Locate the cell with the specified text and output its (x, y) center coordinate. 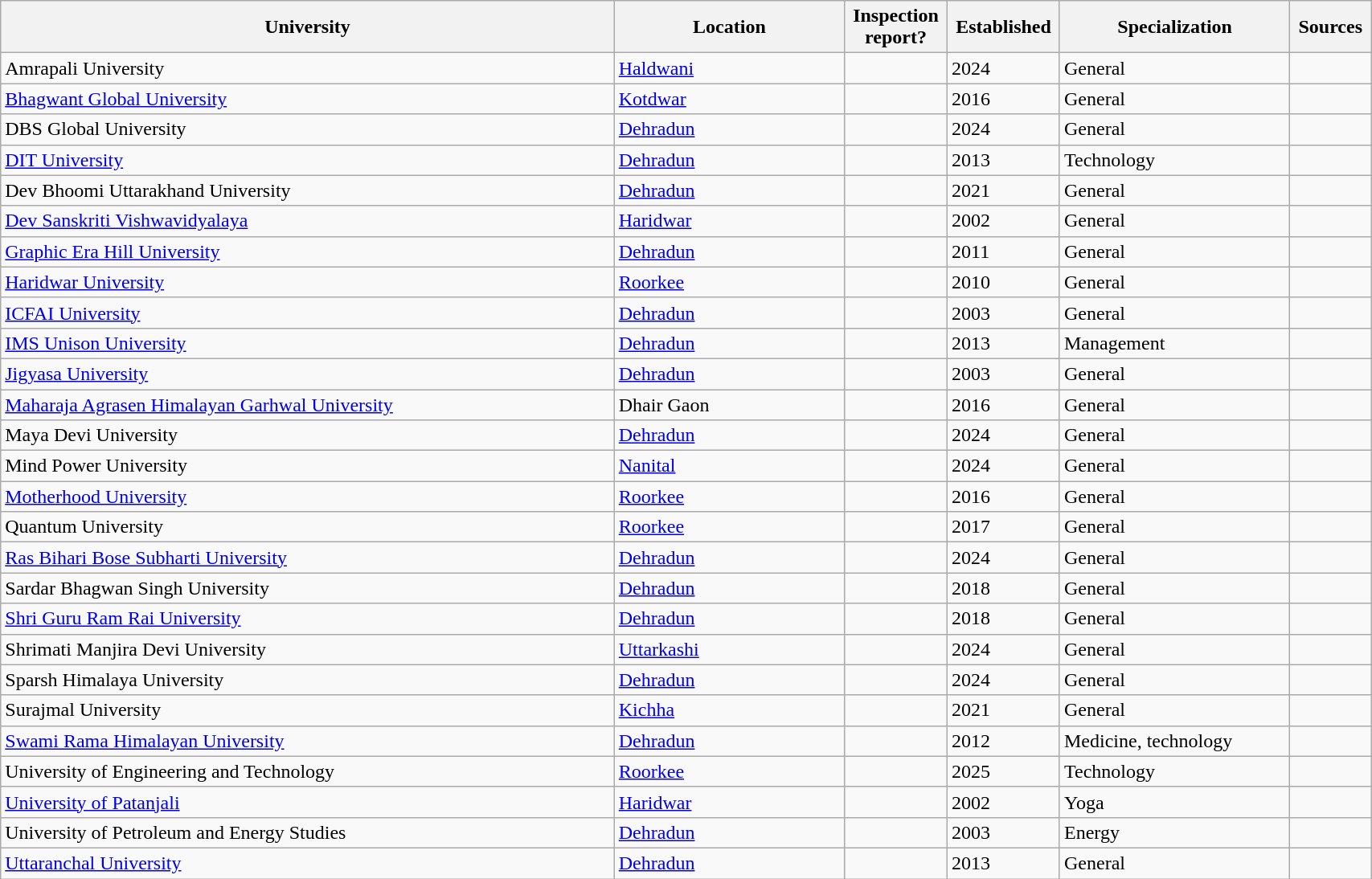
IMS Unison University (308, 343)
Sources (1331, 27)
Maya Devi University (308, 435)
Uttarkashi (729, 649)
Ras Bihari Bose Subharti University (308, 558)
Shrimati Manjira Devi University (308, 649)
Sparsh Himalaya University (308, 680)
Medicine, technology (1174, 741)
Maharaja Agrasen Himalayan Garhwal University (308, 404)
Surajmal University (308, 710)
Mind Power University (308, 466)
University of Petroleum and Energy Studies (308, 832)
Specialization (1174, 27)
University of Patanjali (308, 802)
Location (729, 27)
Sardar Bhagwan Singh University (308, 588)
Uttaranchal University (308, 863)
Bhagwant Global University (308, 99)
Shri Guru Ram Rai University (308, 619)
Graphic Era Hill University (308, 251)
Jigyasa University (308, 374)
Kichha (729, 710)
Dhair Gaon (729, 404)
Inspection report? (896, 27)
DBS Global University (308, 129)
Motherhood University (308, 497)
Quantum University (308, 527)
2012 (1004, 741)
Energy (1174, 832)
University of Engineering and Technology (308, 771)
ICFAI University (308, 313)
2011 (1004, 251)
DIT University (308, 160)
Dev Bhoomi Uttarakhand University (308, 190)
Haldwani (729, 68)
Dev Sanskriti Vishwavidyalaya (308, 221)
2025 (1004, 771)
2010 (1004, 282)
Swami Rama Himalayan University (308, 741)
Amrapali University (308, 68)
Haridwar University (308, 282)
Management (1174, 343)
Established (1004, 27)
University (308, 27)
2017 (1004, 527)
Kotdwar (729, 99)
Nanital (729, 466)
Yoga (1174, 802)
